For the text-containing cell, return its midpoint in [X, Y] coordinate format. 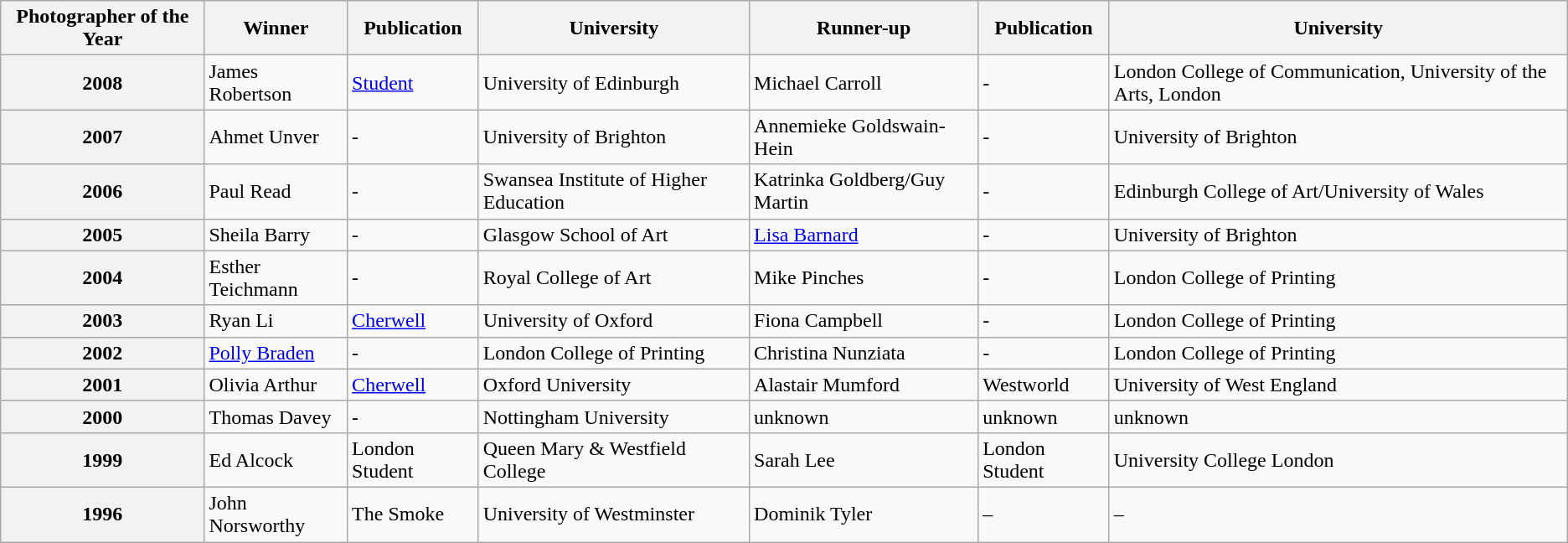
Lisa Barnard [864, 235]
Edinburgh College of Art/University of Wales [1338, 191]
Olivia Arthur [276, 385]
Ed Alcock [276, 459]
2005 [102, 235]
John Norsworthy [276, 515]
2004 [102, 278]
2007 [102, 137]
Annemieke Goldswain-Hein [864, 137]
Paul Read [276, 191]
2000 [102, 416]
Sarah Lee [864, 459]
Polly Braden [276, 353]
Dominik Tyler [864, 515]
Michael Carroll [864, 82]
University College London [1338, 459]
2003 [102, 321]
Royal College of Art [613, 278]
Mike Pinches [864, 278]
Christina Nunziata [864, 353]
Nottingham University [613, 416]
2002 [102, 353]
Queen Mary & Westfield College [613, 459]
Katrinka Goldberg/Guy Martin [864, 191]
The Smoke [414, 515]
Photographer of the Year [102, 28]
London College of Communication, University of the Arts, London [1338, 82]
University of Oxford [613, 321]
Winner [276, 28]
2006 [102, 191]
Alastair Mumford [864, 385]
1996 [102, 515]
Student [414, 82]
Thomas Davey [276, 416]
Swansea Institute of Higher Education [613, 191]
Esther Teichmann [276, 278]
University of West England [1338, 385]
Ryan Li [276, 321]
James Robertson [276, 82]
Sheila Barry [276, 235]
Glasgow School of Art [613, 235]
Fiona Campbell [864, 321]
Westworld [1044, 385]
Ahmet Unver [276, 137]
University of Edinburgh [613, 82]
Runner-up [864, 28]
2001 [102, 385]
University of Westminster [613, 515]
2008 [102, 82]
1999 [102, 459]
Oxford University [613, 385]
